Pinpoint the cell where the given text exists, returning its (X, Y) midpoint coordinate. 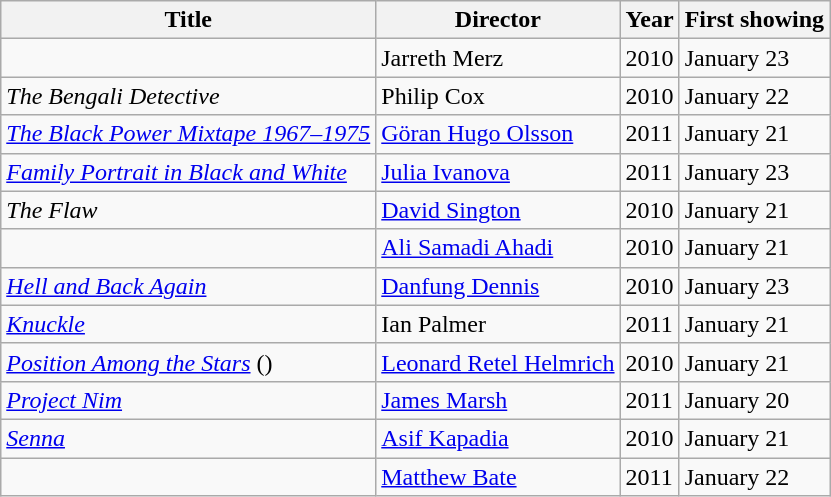
Hell and Back Again (188, 286)
Knuckle (188, 324)
Philip Cox (498, 96)
Jarreth Merz (498, 58)
Ali Samadi Ahadi (498, 248)
First showing (754, 20)
The Black Power Mixtape 1967–1975 (188, 134)
Danfung Dennis (498, 286)
Title (188, 20)
Director (498, 20)
The Flaw (188, 210)
Göran Hugo Olsson (498, 134)
Matthew Bate (498, 477)
Position Among the Stars () (188, 362)
Family Portrait in Black and White (188, 172)
Julia Ivanova (498, 172)
The Bengali Detective (188, 96)
Leonard Retel Helmrich (498, 362)
David Sington (498, 210)
Asif Kapadia (498, 438)
January 20 (754, 400)
Ian Palmer (498, 324)
Senna (188, 438)
Project Nim (188, 400)
James Marsh (498, 400)
Year (650, 20)
